Detect which cell encompasses the target text, then output its (X, Y) center coordinate. 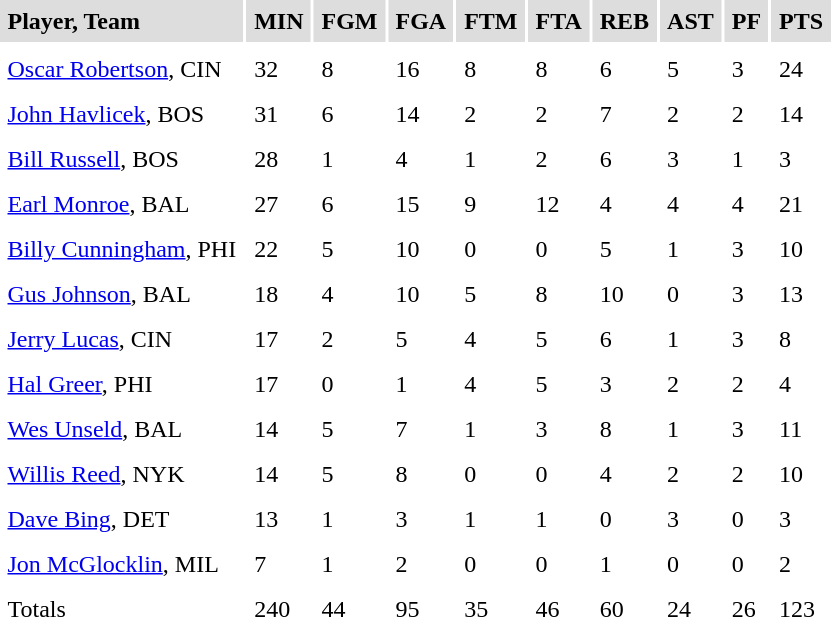
27 (279, 204)
Wes Unseld, BAL (122, 429)
Jon McGlocklin, MIL (122, 564)
32 (279, 69)
John Havlicek, BOS (122, 114)
REB (624, 21)
22 (279, 249)
31 (279, 114)
PF (746, 21)
Willis Reed, NYK (122, 474)
Hal Greer, PHI (122, 384)
FGA (421, 21)
PTS (802, 21)
16 (421, 69)
18 (279, 294)
Gus Johnson, BAL (122, 294)
15 (421, 204)
Bill Russell, BOS (122, 159)
FTA (558, 21)
11 (802, 429)
12 (558, 204)
Earl Monroe, BAL (122, 204)
Dave Bing, DET (122, 519)
Oscar Robertson, CIN (122, 69)
AST (691, 21)
Player, Team (122, 21)
21 (802, 204)
FTM (491, 21)
FGM (350, 21)
MIN (279, 21)
28 (279, 159)
Jerry Lucas, CIN (122, 339)
24 (802, 69)
9 (491, 204)
Billy Cunningham, PHI (122, 249)
